Scan for the cell matching the given text and deliver its [X, Y] coordinate at center. 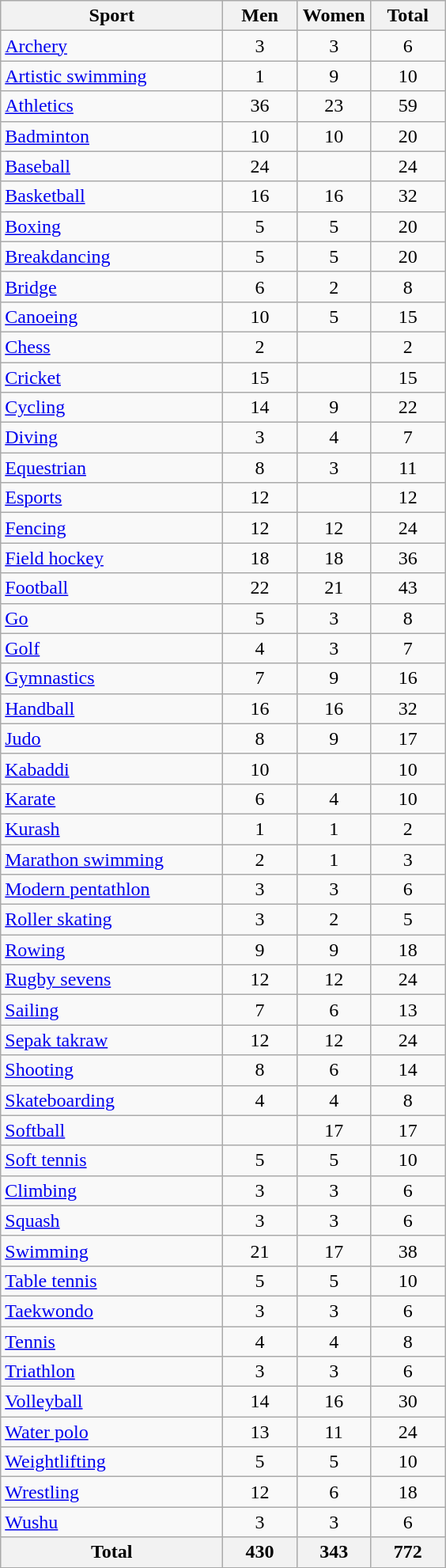
Tennis [112, 1342]
Weightlifting [112, 1462]
Triathlon [112, 1372]
Handball [112, 708]
Rowing [112, 950]
Wrestling [112, 1492]
30 [408, 1402]
Badminton [112, 136]
Golf [112, 648]
Go [112, 618]
Softball [112, 1130]
Sport [112, 16]
Squash [112, 1221]
Diving [112, 438]
Table tennis [112, 1281]
Archery [112, 46]
Wushu [112, 1522]
Field hockey [112, 558]
343 [334, 1552]
Canoeing [112, 317]
Rugby sevens [112, 980]
59 [408, 106]
Football [112, 588]
430 [260, 1552]
Athletics [112, 106]
Men [260, 16]
Cricket [112, 378]
Equestrian [112, 468]
Basketball [112, 196]
Karate [112, 799]
Baseball [112, 166]
Volleyball [112, 1402]
38 [408, 1251]
Esports [112, 498]
Gymnastics [112, 678]
Modern pentathlon [112, 890]
Roller skating [112, 920]
Women [334, 16]
Breakdancing [112, 256]
Taekwondo [112, 1311]
Kabaddi [112, 769]
Skateboarding [112, 1100]
43 [408, 588]
Shooting [112, 1070]
23 [334, 106]
Water polo [112, 1432]
Judo [112, 738]
Fencing [112, 528]
Bridge [112, 287]
Swimming [112, 1251]
772 [408, 1552]
Marathon swimming [112, 859]
Climbing [112, 1190]
Cycling [112, 408]
Chess [112, 347]
Soft tennis [112, 1160]
Sepak takraw [112, 1040]
Sailing [112, 1010]
Boxing [112, 226]
Artistic swimming [112, 76]
Kurash [112, 829]
